Return (x, y) of the center of cell containing provided text 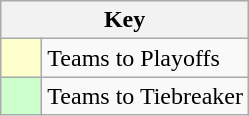
Key (125, 20)
Teams to Tiebreaker (146, 96)
Teams to Playoffs (146, 58)
